Find where the given text appears and provide that cell's center as (x, y) coordinate. 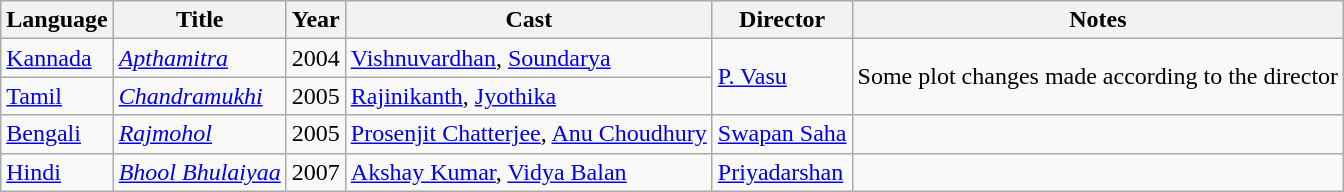
Notes (1098, 20)
Prosenjit Chatterjee, Anu Choudhury (528, 134)
Vishnuvardhan, Soundarya (528, 58)
P. Vasu (782, 77)
Director (782, 20)
Priyadarshan (782, 172)
Rajinikanth, Jyothika (528, 96)
Language (57, 20)
Cast (528, 20)
Chandramukhi (200, 96)
Akshay Kumar, Vidya Balan (528, 172)
Tamil (57, 96)
Apthamitra (200, 58)
Swapan Saha (782, 134)
Title (200, 20)
Kannada (57, 58)
2004 (316, 58)
Bengali (57, 134)
Hindi (57, 172)
2007 (316, 172)
Some plot changes made according to the director (1098, 77)
Year (316, 20)
Bhool Bhulaiyaa (200, 172)
Rajmohol (200, 134)
